Scan for the cell matching the given text and deliver its [X, Y] coordinate at center. 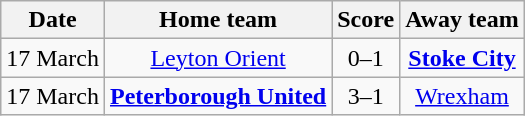
Date [53, 20]
Leyton Orient [218, 58]
3–1 [366, 96]
Wrexham [462, 96]
Score [366, 20]
0–1 [366, 58]
Stoke City [462, 58]
Home team [218, 20]
Away team [462, 20]
Peterborough United [218, 96]
